Determine the [X, Y] coordinate at the center of the cell enclosing the given text.  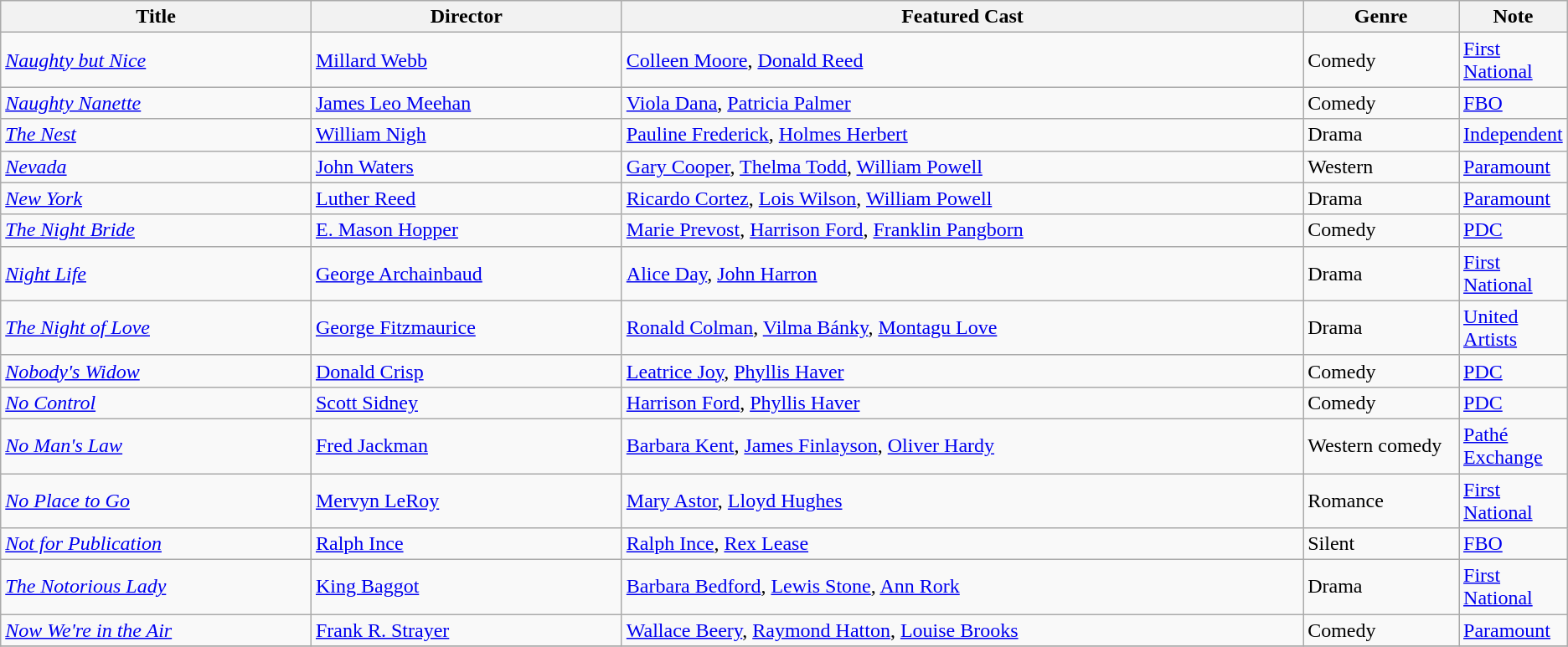
Ralph Ince, Rex Lease [962, 544]
Title [156, 17]
Nevada [156, 167]
The Notorious Lady [156, 588]
Silent [1381, 544]
Ralph Ince [466, 544]
Leatrice Joy, Phyllis Haver [962, 371]
Now We're in the Air [156, 630]
Night Life [156, 273]
George Archainbaud [466, 273]
Note [1514, 17]
Barbara Kent, James Finlayson, Oliver Hardy [962, 445]
Harrison Ford, Phyllis Haver [962, 403]
William Nigh [466, 135]
George Fitzmaurice [466, 328]
Pauline Frederick, Holmes Herbert [962, 135]
Ricardo Cortez, Lois Wilson, William Powell [962, 198]
John Waters [466, 167]
Genre [1381, 17]
Marie Prevost, Harrison Ford, Franklin Pangborn [962, 230]
King Baggot [466, 588]
The Nest [156, 135]
Western [1381, 167]
Luther Reed [466, 198]
Naughty but Nice [156, 60]
Romance [1381, 501]
Mervyn LeRoy [466, 501]
Not for Publication [156, 544]
Ronald Colman, Vilma Bánky, Montagu Love [962, 328]
Alice Day, John Harron [962, 273]
Barbara Bedford, Lewis Stone, Ann Rork [962, 588]
No Man's Law [156, 445]
Pathé Exchange [1514, 445]
Wallace Beery, Raymond Hatton, Louise Brooks [962, 630]
No Place to Go [156, 501]
Viola Dana, Patricia Palmer [962, 103]
Scott Sidney [466, 403]
Independent [1514, 135]
Featured Cast [962, 17]
Naughty Nanette [156, 103]
The Night of Love [156, 328]
Colleen Moore, Donald Reed [962, 60]
The Night Bride [156, 230]
No Control [156, 403]
Director [466, 17]
Fred Jackman [466, 445]
Donald Crisp [466, 371]
United Artists [1514, 328]
New York [156, 198]
James Leo Meehan [466, 103]
Western comedy [1381, 445]
Frank R. Strayer [466, 630]
Gary Cooper, Thelma Todd, William Powell [962, 167]
Nobody's Widow [156, 371]
Mary Astor, Lloyd Hughes [962, 501]
E. Mason Hopper [466, 230]
Millard Webb [466, 60]
